Scan for the cell matching the given text and deliver its [X, Y] coordinate at center. 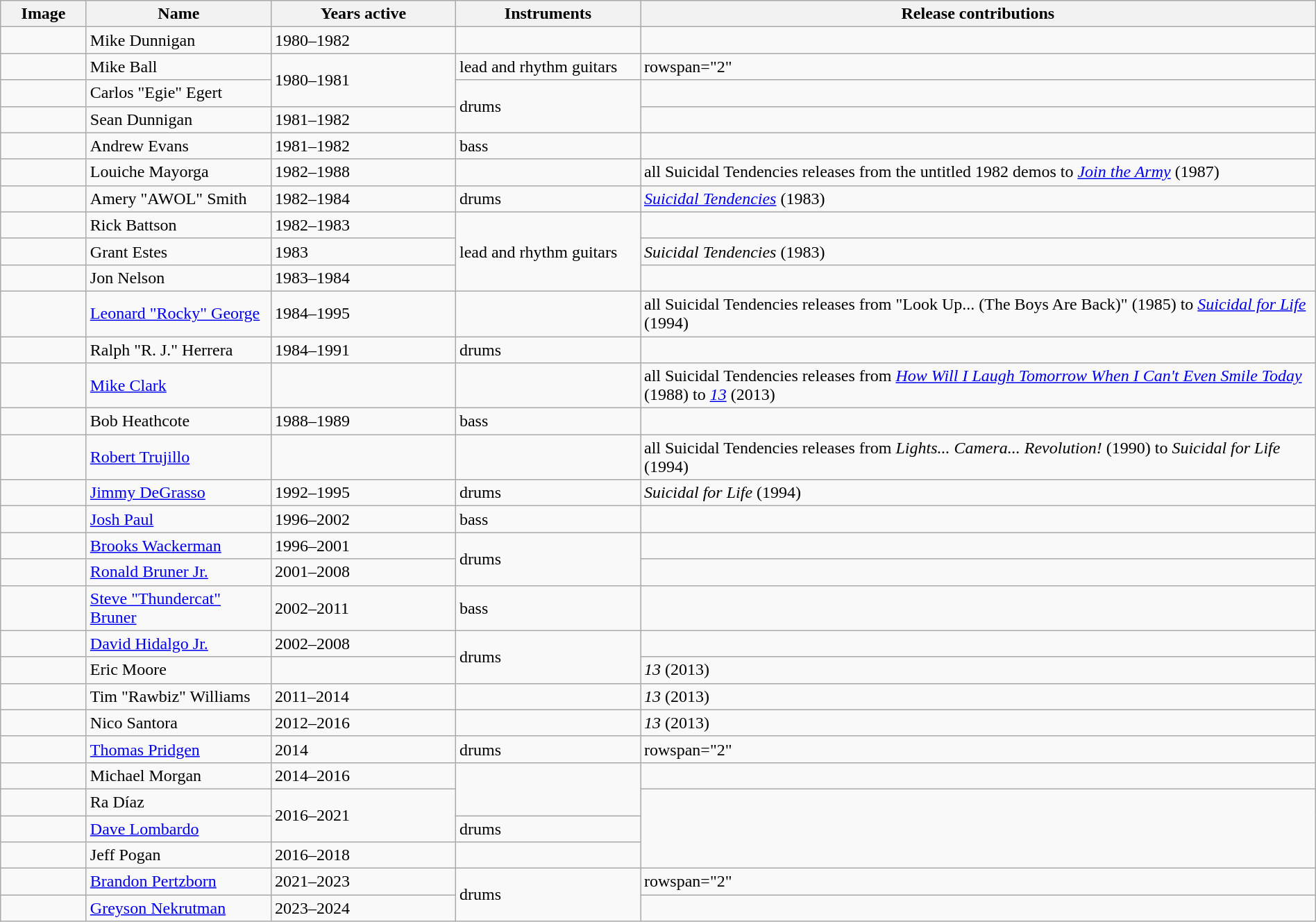
all Suicidal Tendencies releases from How Will I Laugh Tomorrow When I Can't Even Smile Today (1988) to 13 (2013) [977, 386]
all Suicidal Tendencies releases from the untitled 1982 demos to Join the Army (1987) [977, 172]
2014–2016 [363, 776]
all Suicidal Tendencies releases from Lights... Camera... Revolution! (1990) to Suicidal for Life (1994) [977, 457]
Dave Lombardo [178, 828]
Sean Dunnigan [178, 119]
Josh Paul [178, 519]
Andrew Evans [178, 146]
Bob Heathcote [178, 421]
Ralph "R. J." Herrera [178, 349]
David Hidalgo Jr. [178, 644]
Ra Díaz [178, 802]
Name [178, 14]
2012–2016 [363, 723]
2016–2018 [363, 855]
Carlos "Egie" Egert [178, 93]
2001–2008 [363, 572]
1983–1984 [363, 278]
Mike Ball [178, 67]
1992–1995 [363, 493]
all Suicidal Tendencies releases from "Look Up... (The Boys Are Back)" (1985) to Suicidal for Life (1994) [977, 314]
Jon Nelson [178, 278]
Brooks Wackerman [178, 546]
2021–2023 [363, 882]
Thomas Pridgen [178, 749]
Jeff Pogan [178, 855]
2011–2014 [363, 696]
Ronald Bruner Jr. [178, 572]
1996–2002 [363, 519]
Suicidal for Life (1994) [977, 493]
1980–1981 [363, 80]
Release contributions [977, 14]
Nico Santora [178, 723]
2023–2024 [363, 908]
Amery "AWOL" Smith [178, 199]
Eric Moore [178, 670]
Steve "Thundercat" Bruner [178, 608]
2016–2021 [363, 815]
Years active [363, 14]
1983 [363, 251]
2002–2011 [363, 608]
1984–1991 [363, 349]
1984–1995 [363, 314]
Brandon Pertzborn [178, 882]
Robert Trujillo [178, 457]
Greyson Nekrutman [178, 908]
Leonard "Rocky" George [178, 314]
Mike Dunnigan [178, 40]
1982–1988 [363, 172]
Image [44, 14]
Tim "Rawbiz" Williams [178, 696]
Louiche Mayorga [178, 172]
1982–1983 [363, 225]
Mike Clark [178, 386]
2014 [363, 749]
Grant Estes [178, 251]
Michael Morgan [178, 776]
1988–1989 [363, 421]
Instruments [548, 14]
1980–1982 [363, 40]
Jimmy DeGrasso [178, 493]
1982–1984 [363, 199]
1996–2001 [363, 546]
Rick Battson [178, 225]
2002–2008 [363, 644]
